Return (X, Y) of the center of cell containing provided text 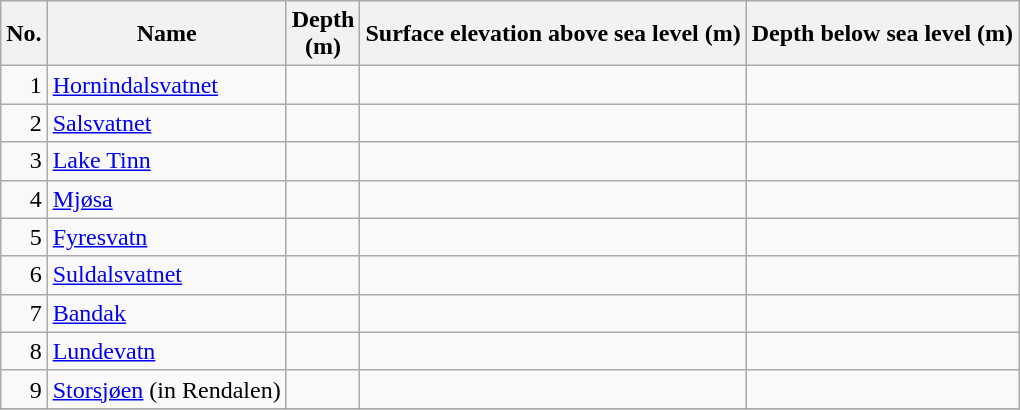
3 (24, 161)
1 (24, 85)
Hornindalsvatnet (166, 85)
5 (24, 237)
Depth below sea level (m) (882, 34)
Suldalsvatnet (166, 275)
4 (24, 199)
Salsvatnet (166, 123)
Fyresvatn (166, 237)
7 (24, 313)
Bandak (166, 313)
Lundevatn (166, 351)
No. (24, 34)
9 (24, 389)
Surface elevation above sea level (m) (553, 34)
8 (24, 351)
Depth (m) (323, 34)
6 (24, 275)
Lake Tinn (166, 161)
2 (24, 123)
Storsjøen (in Rendalen) (166, 389)
Mjøsa (166, 199)
Name (166, 34)
